Return the (X, Y) coordinate for the center point of the cell that contains the specified text.  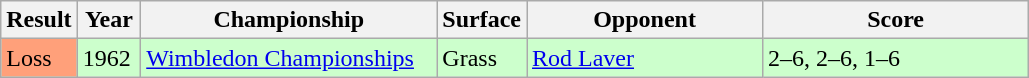
Result (39, 20)
Championship (289, 20)
Surface (482, 20)
Opponent (644, 20)
1962 (109, 58)
Year (109, 20)
Grass (482, 58)
Wimbledon Championships (289, 58)
Score (896, 20)
Loss (39, 58)
Rod Laver (644, 58)
2–6, 2–6, 1–6 (896, 58)
